Extract the [x, y] coordinate from the center of the cell holding the provided text.  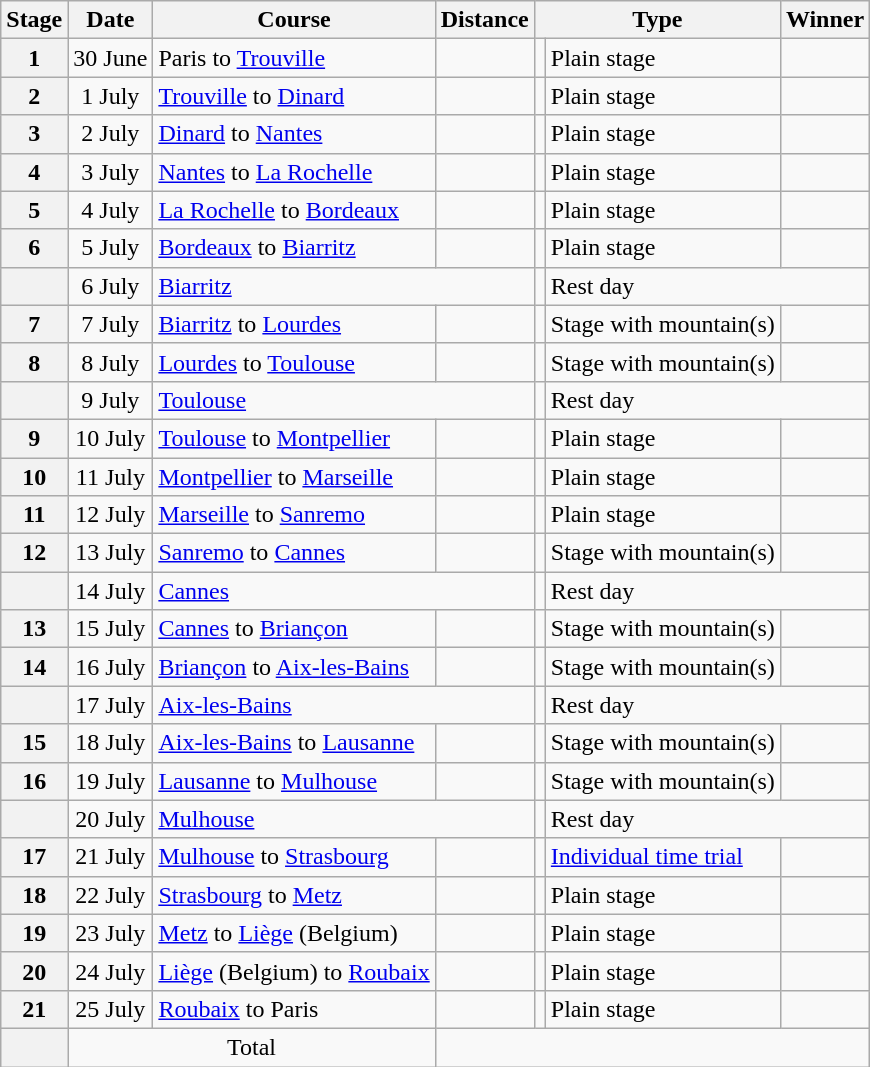
7 July [110, 324]
9 [34, 438]
Mulhouse to Strasbourg [294, 857]
Lausanne to Mulhouse [294, 781]
20 July [110, 819]
Toulouse [344, 400]
Trouville to Dinard [294, 96]
Nantes to La Rochelle [294, 172]
Marseille to Sanremo [294, 515]
8 [34, 362]
Individual time trial [662, 857]
Stage [34, 20]
2 July [110, 134]
21 July [110, 857]
21 [34, 1009]
14 July [110, 591]
2 [34, 96]
Cannes to Briançon [294, 629]
9 July [110, 400]
13 July [110, 553]
10 [34, 477]
Lourdes to Toulouse [294, 362]
24 July [110, 971]
4 July [110, 210]
Bordeaux to Biarritz [294, 248]
15 July [110, 629]
18 July [110, 743]
19 [34, 933]
3 [34, 134]
5 [34, 210]
Sanremo to Cannes [294, 553]
15 [34, 743]
6 July [110, 286]
Mulhouse [344, 819]
Roubaix to Paris [294, 1009]
Type [657, 20]
5 July [110, 248]
17 July [110, 705]
3 July [110, 172]
4 [34, 172]
20 [34, 971]
16 [34, 781]
11 July [110, 477]
1 [34, 58]
13 [34, 629]
Distance [484, 20]
16 July [110, 667]
12 July [110, 515]
Date [110, 20]
Biarritz [344, 286]
Total [252, 1047]
12 [34, 553]
Paris to Trouville [294, 58]
Cannes [344, 591]
23 July [110, 933]
Briançon to Aix-les-Bains [294, 667]
7 [34, 324]
1 July [110, 96]
6 [34, 248]
Metz to Liège (Belgium) [294, 933]
Dinard to Nantes [294, 134]
Aix-les-Bains to Lausanne [294, 743]
17 [34, 857]
Aix-les-Bains [344, 705]
22 July [110, 895]
25 July [110, 1009]
30 June [110, 58]
10 July [110, 438]
Strasbourg to Metz [294, 895]
Liège (Belgium) to Roubaix [294, 971]
Toulouse to Montpellier [294, 438]
Montpellier to Marseille [294, 477]
11 [34, 515]
18 [34, 895]
19 July [110, 781]
14 [34, 667]
Course [294, 20]
8 July [110, 362]
Winner [824, 20]
Biarritz to Lourdes [294, 324]
La Rochelle to Bordeaux [294, 210]
